Locate the cell with the specified text and output its (X, Y) center coordinate. 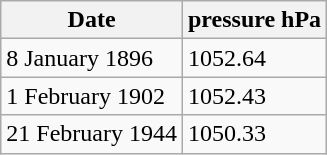
1052.43 (254, 96)
Date (92, 20)
21 February 1944 (92, 134)
8 January 1896 (92, 58)
1050.33 (254, 134)
pressure hPa (254, 20)
1 February 1902 (92, 96)
1052.64 (254, 58)
